From the cell containing the given text, extract its center point as [x, y] coordinate. 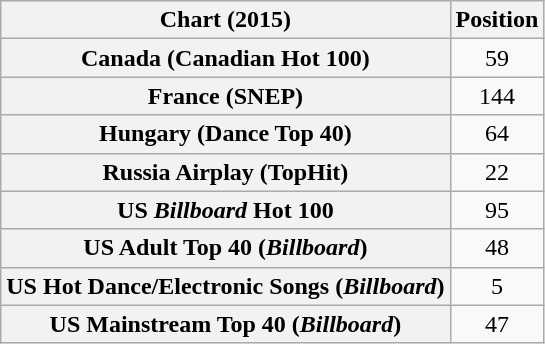
Russia Airplay (TopHit) [226, 172]
US Billboard Hot 100 [226, 210]
64 [497, 134]
Hungary (Dance Top 40) [226, 134]
47 [497, 324]
144 [497, 96]
France (SNEP) [226, 96]
US Adult Top 40 (Billboard) [226, 248]
5 [497, 286]
48 [497, 248]
Chart (2015) [226, 20]
95 [497, 210]
Canada (Canadian Hot 100) [226, 58]
US Mainstream Top 40 (Billboard) [226, 324]
US Hot Dance/Electronic Songs (Billboard) [226, 286]
Position [497, 20]
59 [497, 58]
22 [497, 172]
